Output the (X, Y) coordinate of the center of the cell containing the given text.  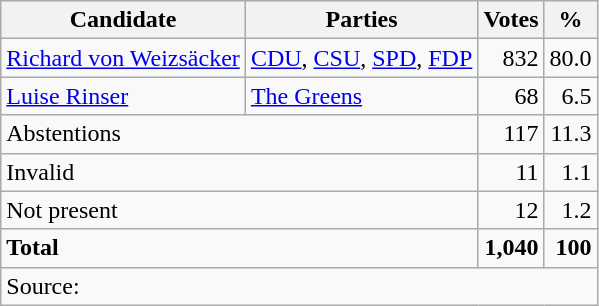
1,040 (511, 248)
Not present (240, 210)
Invalid (240, 172)
Source: (299, 286)
Richard von Weizsäcker (124, 58)
100 (570, 248)
% (570, 20)
80.0 (570, 58)
The Greens (361, 96)
Votes (511, 20)
68 (511, 96)
11 (511, 172)
11.3 (570, 134)
832 (511, 58)
6.5 (570, 96)
Parties (361, 20)
1.2 (570, 210)
CDU, CSU, SPD, FDP (361, 58)
Total (240, 248)
1.1 (570, 172)
12 (511, 210)
Luise Rinser (124, 96)
Abstentions (240, 134)
Candidate (124, 20)
117 (511, 134)
